Determine the (X, Y) coordinate at the center of the cell enclosing the given text.  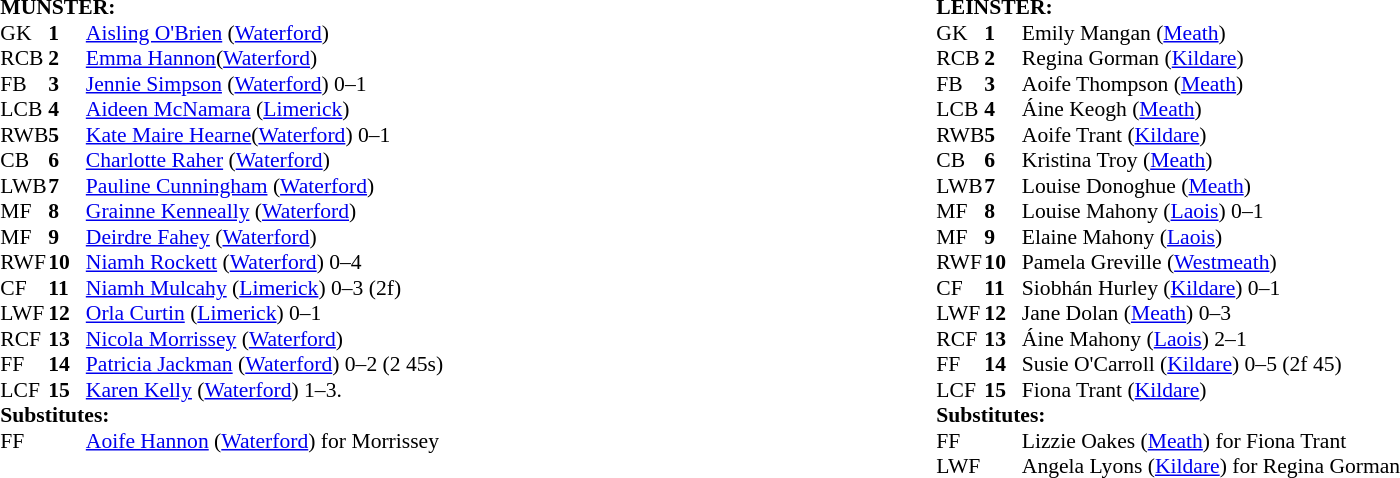
Áine Mahony (Laois) 2–1 (1211, 339)
Emily Mangan (Meath) (1211, 33)
Aoife Trant (Kildare) (1211, 135)
Patricia Jackman (Waterford) 0–2 (2 45s) (264, 365)
Niamh Rockett (Waterford) 0–4 (264, 263)
Louise Donoghue (Meath) (1211, 186)
Kristina Troy (Meath) (1211, 161)
Susie O'Carroll (Kildare) 0–5 (2f 45) (1211, 365)
Jennie Simpson (Waterford) 0–1 (264, 84)
Fiona Trant (Kildare) (1211, 390)
Kate Maire Hearne(Waterford) 0–1 (264, 135)
Louise Mahony (Laois) 0–1 (1211, 211)
Aoife Thompson (Meath) (1211, 84)
Elaine Mahony (Laois) (1211, 237)
Charlotte Raher (Waterford) (264, 161)
Aisling O'Brien (Waterford) (264, 33)
Lizzie Oakes (Meath) for Fiona Trant (1211, 441)
Aideen McNamara (Limerick) (264, 109)
Pauline Cunningham (Waterford) (264, 186)
Áine Keogh (Meath) (1211, 109)
Regina Gorman (Kildare) (1211, 59)
Siobhán Hurley (Kildare) 0–1 (1211, 288)
Deirdre Fahey (Waterford) (264, 237)
Karen Kelly (Waterford) 1–3. (264, 390)
Grainne Kenneally (Waterford) (264, 211)
Nicola Morrissey (Waterford) (264, 339)
Pamela Greville (Westmeath) (1211, 263)
Emma Hannon(Waterford) (264, 59)
Aoife Hannon (Waterford) for Morrissey (264, 441)
Niamh Mulcahy (Limerick) 0–3 (2f) (264, 288)
Jane Dolan (Meath) 0–3 (1211, 313)
Orla Curtin (Limerick) 0–1 (264, 313)
